Identify which cell holds the provided text, then report its (X, Y) central coordinate. 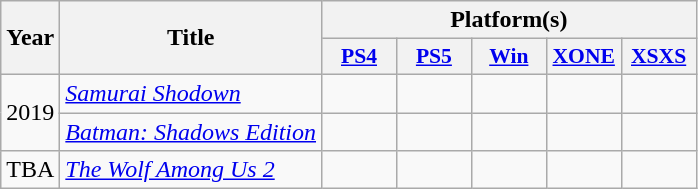
Year (30, 38)
Samurai Shodown (191, 93)
XONE (584, 57)
Platform(s) (510, 20)
XSXS (658, 57)
Title (191, 38)
Win (508, 57)
2019 (30, 112)
PS4 (360, 57)
PS5 (434, 57)
Batman: Shadows Edition (191, 131)
The Wolf Among Us 2 (191, 170)
TBA (30, 170)
